Determine the [X, Y] coordinate at the center of the cell enclosing the given text.  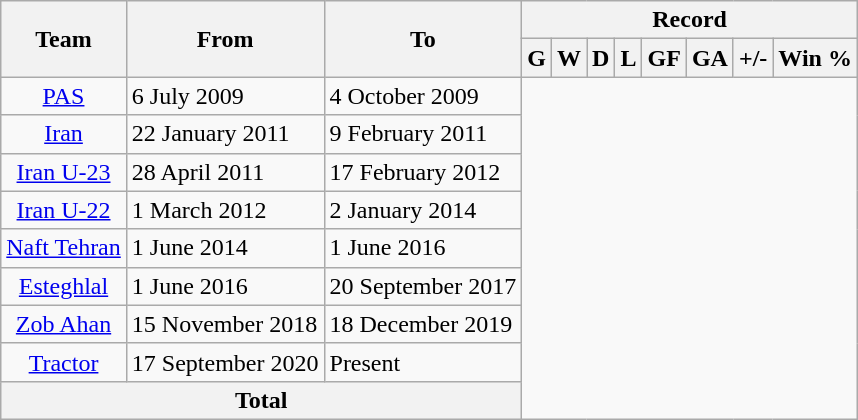
17 September 2020 [225, 362]
15 November 2018 [225, 324]
Iran U-23 [64, 172]
Esteghlal [64, 286]
Total [262, 400]
L [628, 58]
2 January 2014 [423, 210]
9 February 2011 [423, 134]
+/- [752, 58]
PAS [64, 96]
Iran [64, 134]
W [568, 58]
1 March 2012 [225, 210]
To [423, 39]
4 October 2009 [423, 96]
Present [423, 362]
Team [64, 39]
Record [690, 20]
Naft Tehran [64, 248]
17 February 2012 [423, 172]
22 January 2011 [225, 134]
GA [710, 58]
6 July 2009 [225, 96]
Win % [816, 58]
18 December 2019 [423, 324]
D [600, 58]
20 September 2017 [423, 286]
Zob Ahan [64, 324]
GF [664, 58]
G [537, 58]
1 June 2014 [225, 248]
Tractor [64, 362]
28 April 2011 [225, 172]
Iran U-22 [64, 210]
From [225, 39]
